Find where the given text appears and provide that cell's center as (X, Y) coordinate. 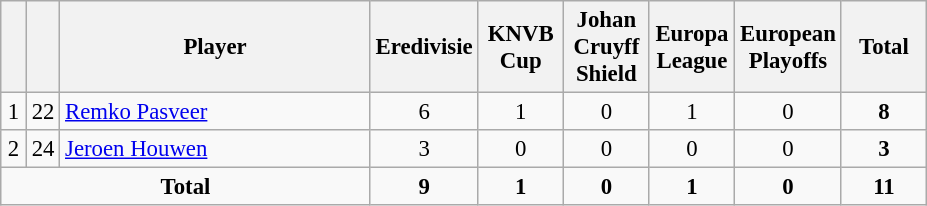
Remko Pasveer (216, 112)
Johan Cruyff Shield (607, 47)
Europa League (692, 47)
22 (42, 112)
8 (884, 112)
2 (14, 149)
24 (42, 149)
11 (884, 187)
European Playoffs (788, 47)
6 (424, 112)
Jeroen Houwen (216, 149)
Eredivisie (424, 47)
KNVB Cup (521, 47)
Player (216, 47)
9 (424, 187)
